Return the (X, Y) coordinate for the center point of the cell that contains the specified text.  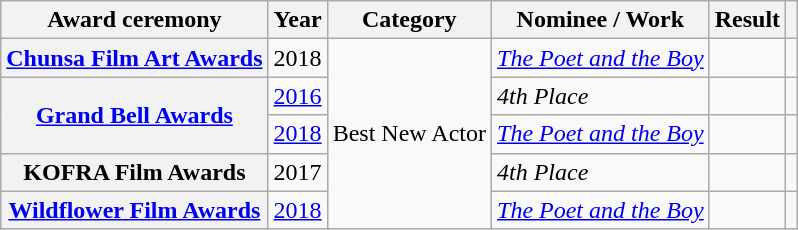
KOFRA Film Awards (134, 172)
Result (747, 20)
Grand Bell Awards (134, 115)
Nominee / Work (601, 20)
Category (409, 20)
Chunsa Film Art Awards (134, 58)
Year (298, 20)
Award ceremony (134, 20)
2016 (298, 96)
Best New Actor (409, 134)
2017 (298, 172)
Wildflower Film Awards (134, 210)
